Scan for the cell matching the given text and deliver its (X, Y) coordinate at center. 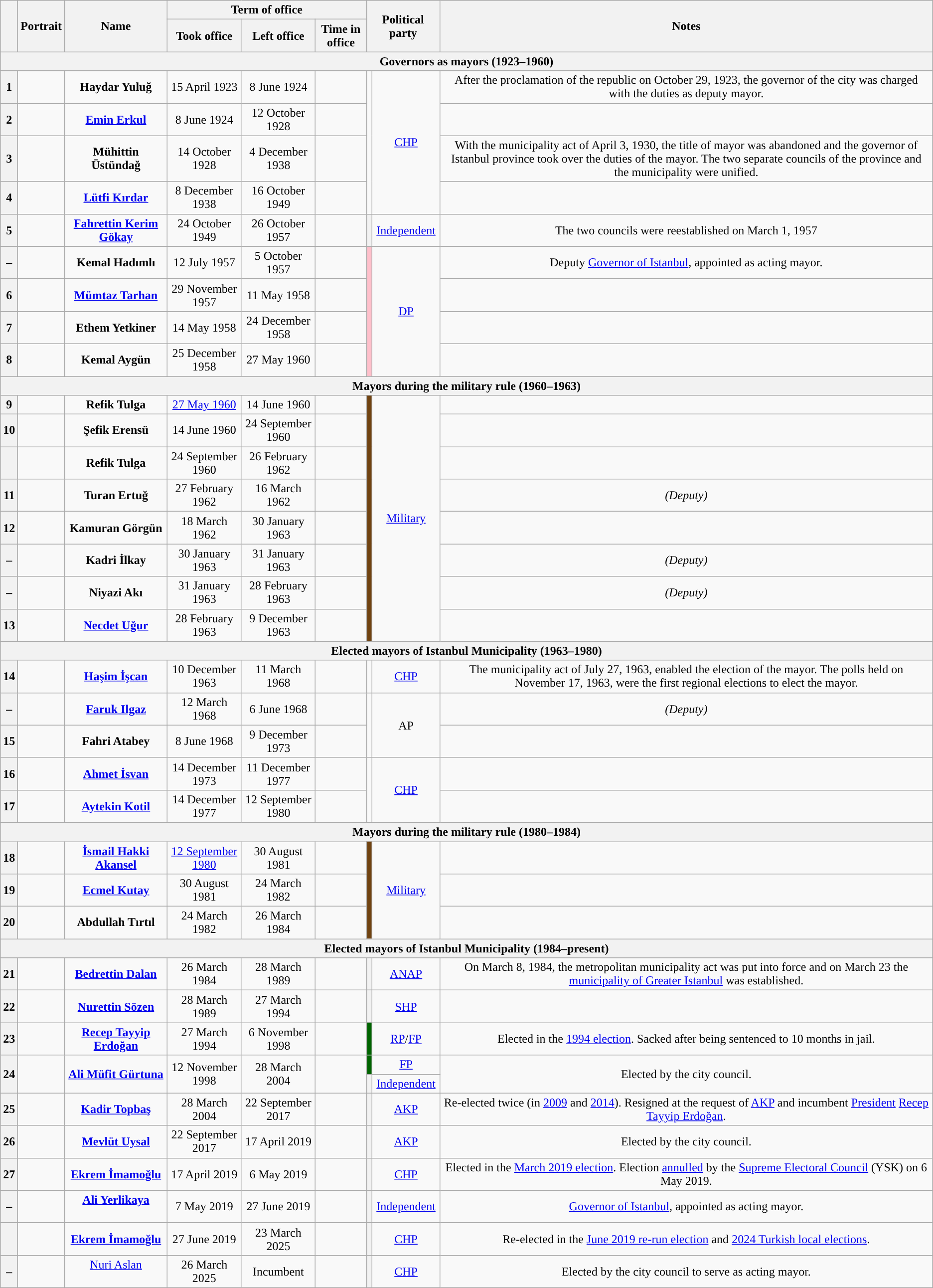
Abdullah Tırtıl (116, 922)
12 March 1968 (204, 709)
Governors as mayors (1923–1960) (466, 61)
Elected by the city council to serve as acting mayor. (687, 1272)
8 June 1968 (204, 741)
14 (9, 676)
16 March 1962 (278, 496)
18 (9, 858)
6 May 2019 (278, 1174)
9 (9, 405)
Notes (687, 26)
AP (406, 725)
8 December 1938 (204, 197)
FP (406, 1065)
The two councils were reestablished on March 1, 1957 (687, 230)
26 March 2025 (204, 1272)
Nuri Aslan (116, 1272)
10 December 1963 (204, 676)
2 (9, 120)
Incumbent (278, 1272)
7 May 2019 (204, 1207)
7 (9, 327)
13 (9, 625)
Faruk Ilgaz (116, 709)
Portrait (41, 26)
Elected in the 1994 election. Sacked after being sentenced to 10 months in jail. (687, 1039)
17 (9, 806)
DP (406, 311)
Kemal Aygün (116, 360)
Left office (278, 36)
14 December 1977 (204, 806)
Time in office (341, 36)
Mümtaz Tarhan (116, 295)
Kadir Topbaş (116, 1109)
16 October 1949 (278, 197)
Fahri Atabey (116, 741)
22 (9, 1006)
Turan Ertuğ (116, 496)
RP/FP (406, 1039)
12 July 1957 (204, 262)
Governor of Istanbul, appointed as acting mayor. (687, 1207)
1 (9, 87)
11 May 1958 (278, 295)
10 (9, 431)
25 December 1958 (204, 360)
Haşim İşcan (116, 676)
Political party (403, 26)
Şefik Erensü (116, 431)
9 December 1963 (278, 625)
Elected in the March 2019 election. Election annulled by the Supreme Electoral Council (YSK) on 6 May 2019. (687, 1174)
Recep Tayyip Erdoğan (116, 1039)
29 November 1957 (204, 295)
14 October 1928 (204, 159)
Aytekin Kotil (116, 806)
Term of office (267, 10)
Emin Erkul (116, 120)
16 (9, 774)
Ali Müfit Gürtuna (116, 1074)
23 (9, 1039)
20 (9, 922)
SHP (406, 1006)
4 (9, 197)
Kemal Hadımlı (116, 262)
Re-elected in the June 2019 re-run election and 2024 Turkish local elections. (687, 1239)
9 December 1973 (278, 741)
15 April 1923 (204, 87)
Ethem Yetkiner (116, 327)
Ahmet İsvan (116, 774)
Deputy Governor of Istanbul, appointed as acting mayor. (687, 262)
After the proclamation of the republic on October 29, 1923, the governor of the city was charged with the duties as deputy mayor. (687, 87)
26 February 1962 (278, 463)
Took office (204, 36)
14 May 1958 (204, 327)
8 (9, 360)
İsmail Hakki Akansel (116, 858)
Kamuran Görgün (116, 528)
Ecmel Kutay (116, 891)
Haydar Yuluğ (116, 87)
23 March 2025 (278, 1239)
Niyazi Akı (116, 592)
12 October 1928 (278, 120)
24 December 1958 (278, 327)
27 February 1962 (204, 496)
12 November 1998 (204, 1074)
Bedrettin Dalan (116, 974)
24 (9, 1074)
19 (9, 891)
18 March 1962 (204, 528)
Name (116, 26)
ANAP (406, 974)
Nurettin Sözen (116, 1006)
Ali Yerlikaya (116, 1207)
Mayors during the military rule (1960–1963) (466, 385)
Lütfi Kırdar (116, 197)
6 June 1968 (278, 709)
15 (9, 741)
27 (9, 1174)
Re-elected twice (in 2009 and 2014). Resigned at the request of AKP and incumbent President Recep Tayyip Erdoğan. (687, 1109)
6 November 1998 (278, 1039)
6 (9, 295)
14 December 1973 (204, 774)
On March 8, 1984, the metropolitan municipality act was put into force and on March 23 the municipality of Greater Istanbul was established. (687, 974)
5 October 1957 (278, 262)
Elected mayors of Istanbul Municipality (1984–present) (466, 948)
Mayors during the military rule (1980–1984) (466, 832)
21 (9, 974)
25 (9, 1109)
24 October 1949 (204, 230)
Necdet Uğur (116, 625)
Mühittin Üstündağ (116, 159)
11 December 1977 (278, 774)
26 October 1957 (278, 230)
4 December 1938 (278, 159)
5 (9, 230)
12 (9, 528)
Mevlüt Uysal (116, 1142)
11 March 1968 (278, 676)
26 (9, 1142)
Elected mayors of Istanbul Municipality (1963–1980) (466, 651)
3 (9, 159)
Kadri İlkay (116, 560)
Fahrettin Kerim Gökay (116, 230)
11 (9, 496)
